Scan for the cell matching the given text and deliver its (x, y) coordinate at center. 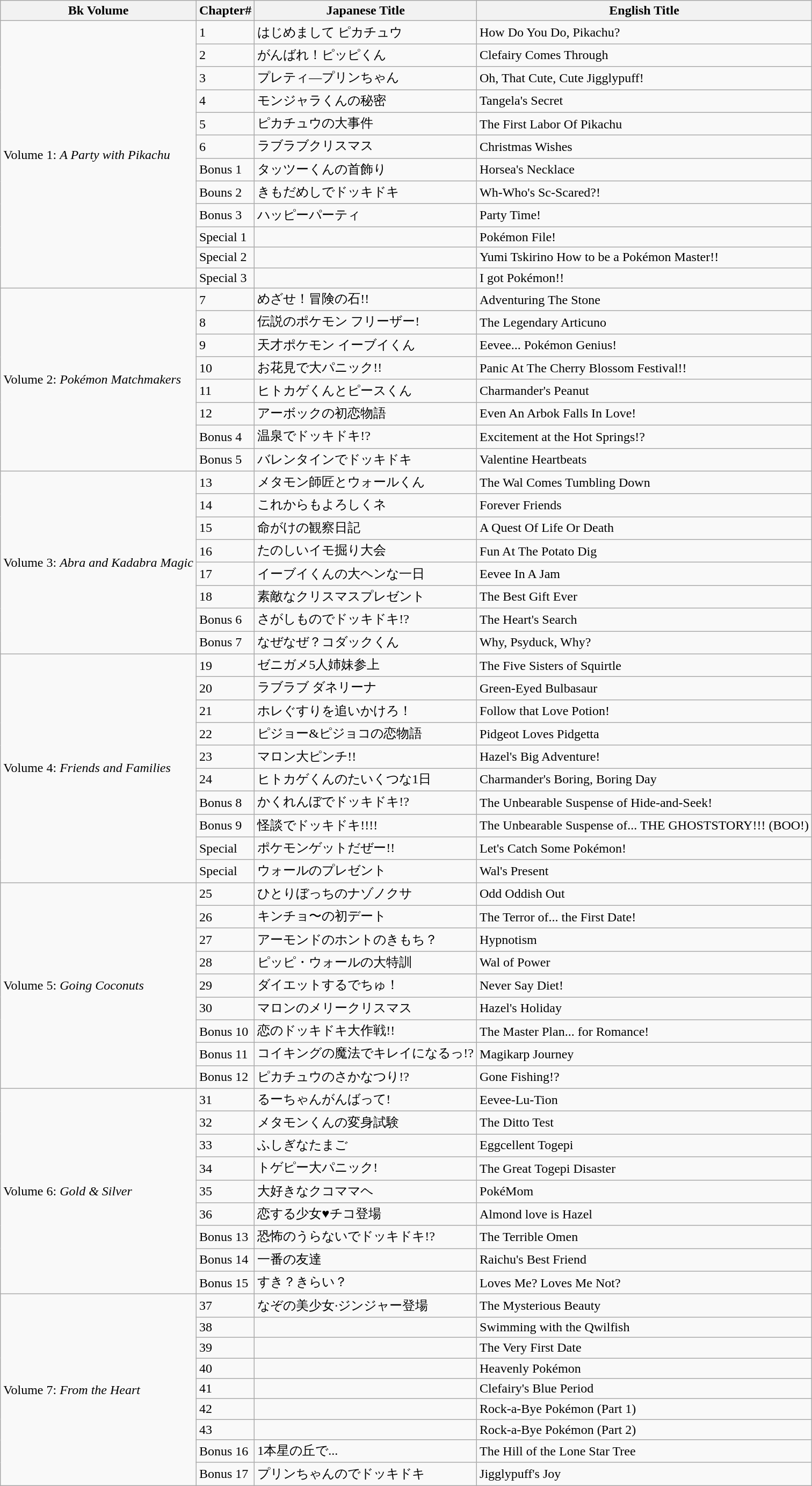
はじめまして ピカチュウ (366, 32)
マロン大ピンチ!! (366, 756)
Eevee In A Jam (644, 574)
アーボックの初恋物語 (366, 414)
PokéMom (644, 1192)
43 (225, 1430)
Eevee-Lu-Tion (644, 1100)
Hypnotism (644, 940)
The Great Togepi Disaster (644, 1168)
The Unbearable Suspense of Hide-and-Seek! (644, 803)
なぞの美少女·ジンジャー登場 (366, 1305)
メタモンくんの変身試験 (366, 1123)
19 (225, 665)
伝説のポケモン フリーザー! (366, 322)
30 (225, 1009)
Pokémon File! (644, 237)
Volume 7: From the Heart (99, 1390)
Christmas Wishes (644, 147)
29 (225, 985)
Never Say Diet! (644, 985)
Fun At The Potato Dig (644, 551)
きもだめしでドッキドキ (366, 192)
かくれんぼでドッキドキ!? (366, 803)
ラブラブクリスマス (366, 147)
タッツーくんの首飾り (366, 170)
34 (225, 1168)
Volume 2: Pokémon Matchmakers (99, 379)
Raichu's Best Friend (644, 1260)
すき？きらい？ (366, 1283)
Hazel's Holiday (644, 1009)
ポケモンゲットだぜー!! (366, 849)
大好きなクコママヘ (366, 1192)
The Five Sisters of Squirtle (644, 665)
20 (225, 689)
ピカチュウの大事件 (366, 124)
たのしいイモ掘り大会 (366, 551)
A Quest Of Life Or Death (644, 529)
お花見で大パニック!! (366, 369)
Chapter# (225, 11)
ダイエットするでちゅ！ (366, 985)
The Wal Comes Tumbling Down (644, 482)
26 (225, 917)
Tangela's Secret (644, 101)
The Heart's Search (644, 620)
The Unbearable Suspense of... THE GHOSTSTORY!!! (BOO!) (644, 825)
The Master Plan... for Romance! (644, 1031)
5 (225, 124)
Volume 6: Gold & Silver (99, 1192)
Even An Arbok Falls In Love! (644, 414)
Oh, That Cute, Cute Jigglypuff! (644, 78)
ゼニガメ5人姉妹参上 (366, 665)
7 (225, 300)
キンチョ〜の初デート (366, 917)
さがしものでドッキドキ!? (366, 620)
40 (225, 1368)
Bouns 2 (225, 192)
The Legendary Articuno (644, 322)
25 (225, 894)
42 (225, 1409)
Bonus 14 (225, 1260)
Forever Friends (644, 505)
The Ditto Test (644, 1123)
24 (225, 780)
Hazel's Big Adventure! (644, 756)
ウォールのプレゼント (366, 871)
Green-Eyed Bulbasaur (644, 689)
Bonus 3 (225, 215)
Bonus 5 (225, 460)
Bonus 9 (225, 825)
Bonus 17 (225, 1474)
Bonus 16 (225, 1452)
The Best Gift Ever (644, 596)
33 (225, 1145)
16 (225, 551)
恋のドッキドキ大作戦!! (366, 1031)
素敵なクリスマスプレゼント (366, 596)
プレティ—プリンちゃん (366, 78)
ふしぎなたまご (366, 1145)
Panic At The Cherry Blossom Festival!! (644, 369)
1 (225, 32)
Jigglypuff's Joy (644, 1474)
バレンタインでドッキドキ (366, 460)
Horsea's Necklace (644, 170)
マロンのメリークリスマス (366, 1009)
Wal's Present (644, 871)
Swimming with the Qwilfish (644, 1327)
32 (225, 1123)
Rock-a-Bye Pokémon (Part 1) (644, 1409)
27 (225, 940)
38 (225, 1327)
6 (225, 147)
Eggcellent Togepi (644, 1145)
41 (225, 1389)
Volume 3: Abra and Kadabra Magic (99, 562)
37 (225, 1305)
ラブラブ ダネリーナ (366, 689)
Bonus 10 (225, 1031)
1本星の丘で... (366, 1452)
Bonus 8 (225, 803)
ピカチュウのさかなつり!? (366, 1077)
3 (225, 78)
ヒトカゲくんのたいくつな1日 (366, 780)
Bonus 4 (225, 436)
Wh-Who's Sc-Scared?! (644, 192)
The Very First Date (644, 1347)
Japanese Title (366, 11)
がんばれ！ピッピくん (366, 55)
コイキングの魔法でキレイになるっ!? (366, 1054)
怪談でドッキドキ!!!! (366, 825)
るーちゃんがんばって! (366, 1100)
The Hill of the Lone Star Tree (644, 1452)
一番の友達 (366, 1260)
Bonus 15 (225, 1283)
Party Time! (644, 215)
これからもよろしくネ (366, 505)
Clefairy's Blue Period (644, 1389)
Special 1 (225, 237)
トゲピー大パニック! (366, 1168)
アーモンドのホントのきもち？ (366, 940)
2 (225, 55)
Bk Volume (99, 11)
Pidgeot Loves Pidgetta (644, 734)
31 (225, 1100)
温泉でドッキドキ!? (366, 436)
Special 3 (225, 278)
4 (225, 101)
14 (225, 505)
恐怖のうらないでドッキドキ!? (366, 1237)
Charmander's Boring, Boring Day (644, 780)
Bonus 12 (225, 1077)
11 (225, 391)
Charmander's Peanut (644, 391)
Bonus 1 (225, 170)
Bonus 11 (225, 1054)
22 (225, 734)
Bonus 6 (225, 620)
21 (225, 711)
ホレぐすりを追いかけろ！ (366, 711)
Odd Oddish Out (644, 894)
Wal of Power (644, 963)
Gone Fishing!? (644, 1077)
How Do You Do, Pikachu? (644, 32)
Special 2 (225, 257)
13 (225, 482)
プリンちゃんのでドッキドキ (366, 1474)
18 (225, 596)
23 (225, 756)
The First Labor Of Pikachu (644, 124)
Heavenly Pokémon (644, 1368)
ピジョー&ピジョコの恋物語 (366, 734)
Valentine Heartbeats (644, 460)
めざせ！冒険の石!! (366, 300)
9 (225, 345)
メタモン師匠とウォールくん (366, 482)
8 (225, 322)
10 (225, 369)
Excitement at the Hot Springs!? (644, 436)
I got Pokémon!! (644, 278)
35 (225, 1192)
28 (225, 963)
The Mysterious Beauty (644, 1305)
Magikarp Journey (644, 1054)
Why, Psyduck, Why? (644, 643)
Almond love is Hazel (644, 1214)
Let's Catch Some Pokémon! (644, 849)
Volume 5: Going Coconuts (99, 985)
ピッピ・ウォールの大特訓 (366, 963)
モンジャラくんの秘密 (366, 101)
Follow that Love Potion! (644, 711)
Volume 1: A Party with Pikachu (99, 155)
The Terrible Omen (644, 1237)
Bonus 13 (225, 1237)
ハッピーパーティ (366, 215)
The Terror of... the First Date! (644, 917)
なぜなぜ？コダックくん (366, 643)
17 (225, 574)
Adventuring The Stone (644, 300)
Loves Me? Loves Me Not? (644, 1283)
イーブイくんの大ヘンな一日 (366, 574)
15 (225, 529)
恋する少女♥チコ登場 (366, 1214)
Rock-a-Bye Pokémon (Part 2) (644, 1430)
Bonus 7 (225, 643)
天才ポケモン イーブイくん (366, 345)
ひとりぼっちのナゾノクサ (366, 894)
Clefairy Comes Through (644, 55)
39 (225, 1347)
36 (225, 1214)
ヒトカゲくんとピースくん (366, 391)
Yumi Tskirino How to be a Pokémon Master!! (644, 257)
English Title (644, 11)
12 (225, 414)
Eevee... Pokémon Genius! (644, 345)
命がけの観察日記 (366, 529)
Volume 4: Friends and Families (99, 768)
